Extract the (X, Y) coordinate from the center of the cell holding the provided text.  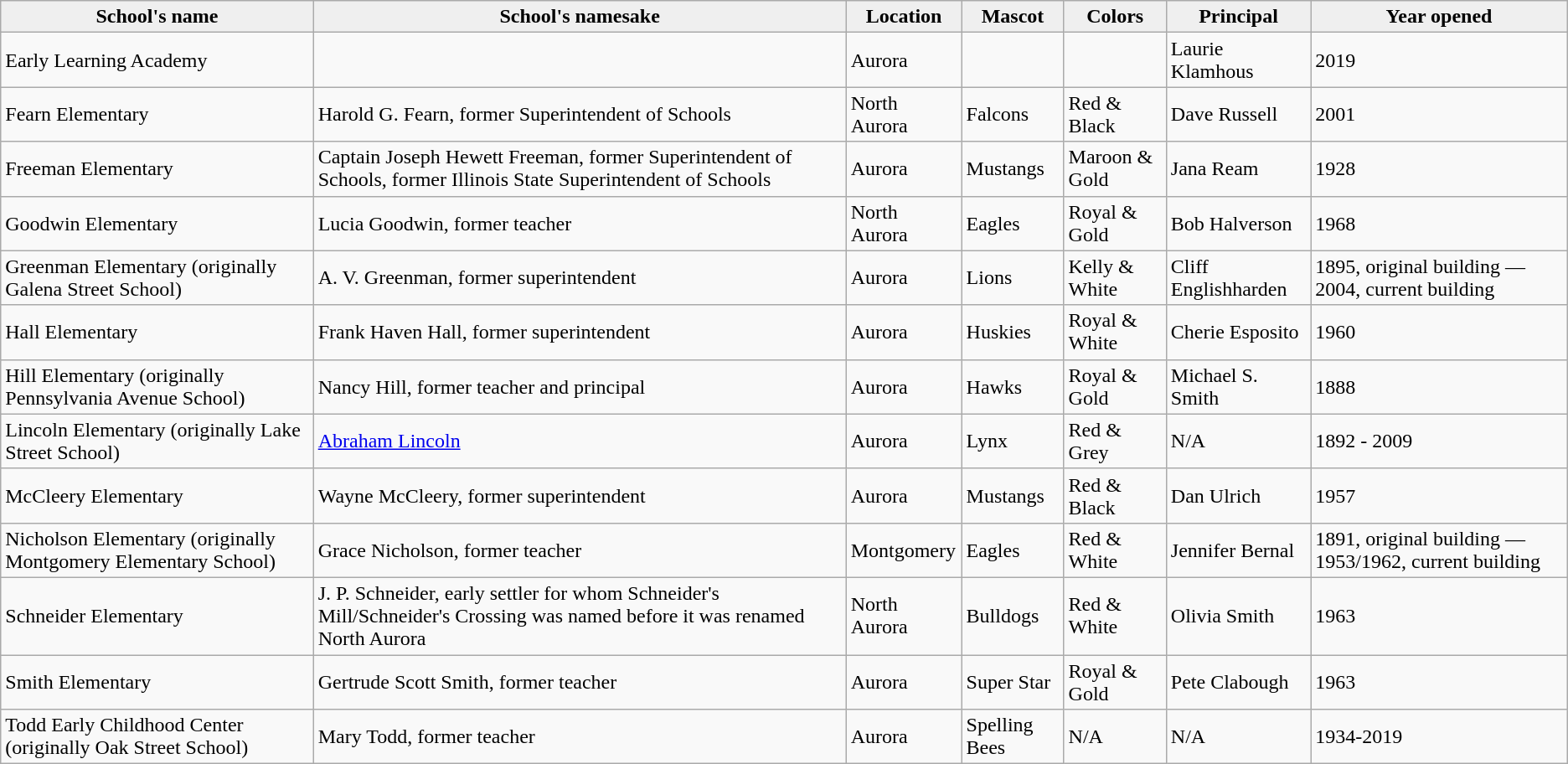
1928 (1439, 169)
1895, original building — 2004, current building (1439, 278)
Fearn Elementary (157, 114)
Mary Todd, former teacher (580, 737)
Freeman Elementary (157, 169)
Falcons (1013, 114)
Laurie Klamhous (1238, 60)
Early Learning Academy (157, 60)
Harold G. Fearn, former Superintendent of Schools (580, 114)
Maroon & Gold (1115, 169)
Bob Halverson (1238, 223)
2019 (1439, 60)
Grace Nicholson, former teacher (580, 550)
J. P. Schneider, early settler for whom Schneider's Mill/Schneider's Crossing was named before it was renamed North Aurora (580, 616)
1892 - 2009 (1439, 441)
Lincoln Elementary (originally Lake Street School) (157, 441)
McCleery Elementary (157, 496)
Jana Ream (1238, 169)
1968 (1439, 223)
Red & Grey (1115, 441)
Olivia Smith (1238, 616)
Wayne McCleery, former superintendent (580, 496)
1934-2019 (1439, 737)
Lynx (1013, 441)
Jennifer Bernal (1238, 550)
Principal (1238, 17)
Bulldogs (1013, 616)
Year opened (1439, 17)
Hawks (1013, 387)
Dave Russell (1238, 114)
Lions (1013, 278)
Nancy Hill, former teacher and principal (580, 387)
School's namesake (580, 17)
School's name (157, 17)
Nicholson Elementary (originally Montgomery Elementary School) (157, 550)
Cliff Englishharden (1238, 278)
Location (904, 17)
Michael S. Smith (1238, 387)
Todd Early Childhood Center (originally Oak Street School) (157, 737)
Montgomery (904, 550)
Mascot (1013, 17)
Pete Clabough (1238, 682)
Super Star (1013, 682)
Huskies (1013, 332)
Frank Haven Hall, former superintendent (580, 332)
A. V. Greenman, former superintendent (580, 278)
Smith Elementary (157, 682)
Goodwin Elementary (157, 223)
Royal & White (1115, 332)
1888 (1439, 387)
Hill Elementary (originally Pennsylvania Avenue School) (157, 387)
1960 (1439, 332)
Captain Joseph Hewett Freeman, former Superintendent of Schools, former Illinois State Superintendent of Schools (580, 169)
Abraham Lincoln (580, 441)
2001 (1439, 114)
Cherie Esposito (1238, 332)
Lucia Goodwin, former teacher (580, 223)
Colors (1115, 17)
1891, original building — 1953/1962, current building (1439, 550)
Gertrude Scott Smith, former teacher (580, 682)
Kelly & White (1115, 278)
1957 (1439, 496)
Schneider Elementary (157, 616)
Spelling Bees (1013, 737)
Greenman Elementary (originally Galena Street School) (157, 278)
Hall Elementary (157, 332)
Dan Ulrich (1238, 496)
